Identify which cell holds the provided text, then report its (X, Y) central coordinate. 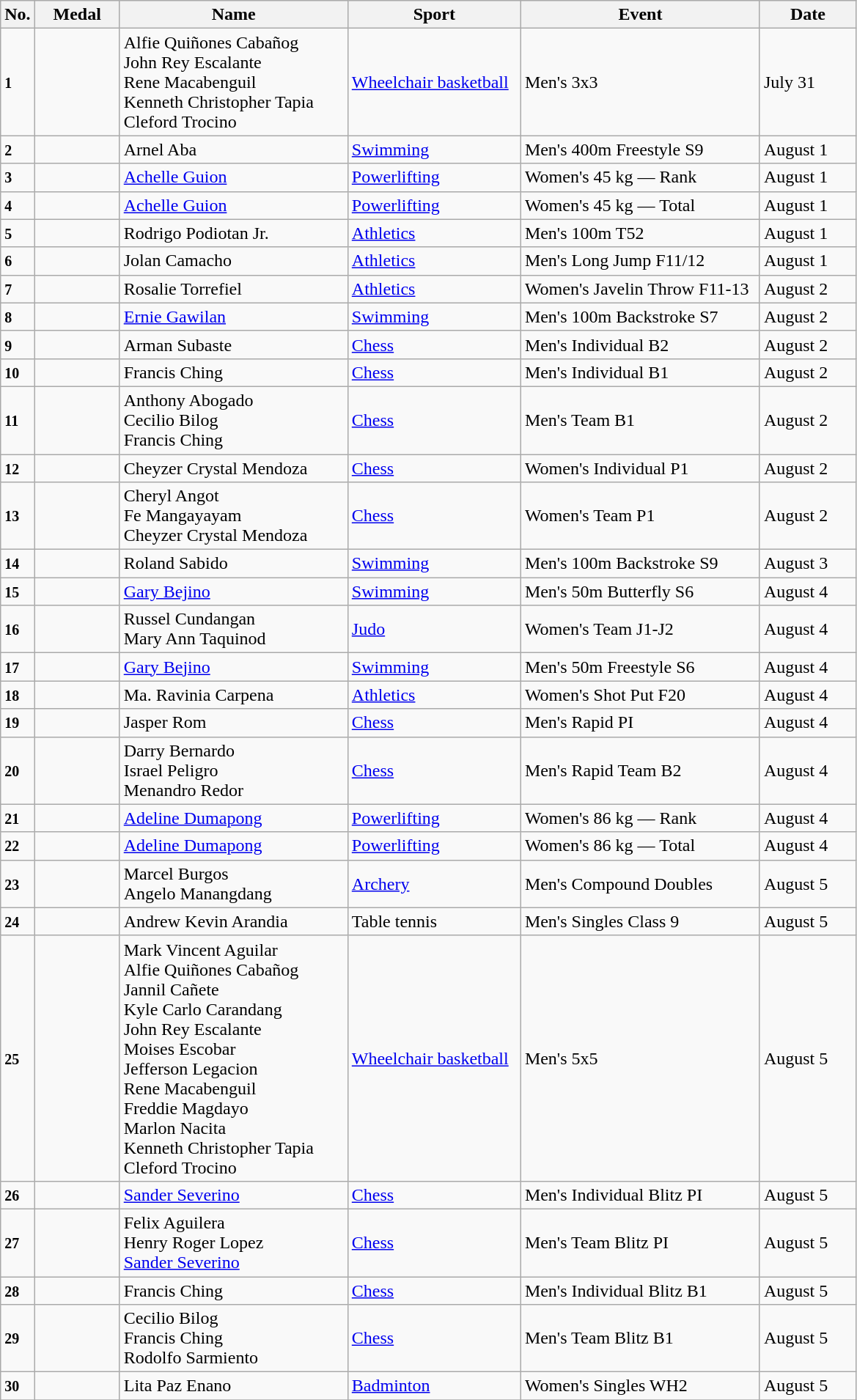
Date (808, 15)
20 (18, 770)
Rodrigo Podiotan Jr. (233, 233)
2 (18, 150)
27 (18, 1242)
Men's 5x5 (640, 1058)
Women's Javelin Throw F11-13 (640, 289)
Women's Team J1-J2 (640, 629)
28 (18, 1291)
Men's Individual B2 (640, 345)
Archery (434, 884)
Women's 45 kg ― Total (640, 205)
Women's Individual P1 (640, 468)
16 (18, 629)
Marcel BurgosAngelo Manangdang (233, 884)
Women's Shot Put F20 (640, 695)
9 (18, 345)
Andrew Kevin Arandia (233, 921)
Sport (434, 15)
August 3 (808, 564)
Jolan Camacho (233, 261)
Men's Rapid Team B2 (640, 770)
30 (18, 1386)
17 (18, 667)
8 (18, 317)
26 (18, 1195)
Table tennis (434, 921)
10 (18, 372)
15 (18, 592)
21 (18, 818)
Cecilio BilogFrancis ChingRodolfo Sarmiento (233, 1338)
Men's 3x3 (640, 82)
Men's Individual Blitz B1 (640, 1291)
24 (18, 921)
Men's Individual B1 (640, 372)
25 (18, 1058)
Men's Singles Class 9 (640, 921)
14 (18, 564)
Men's 100m Backstroke S7 (640, 317)
Men's Long Jump F11/12 (640, 261)
Arman Subaste (233, 345)
Ma. Ravinia Carpena (233, 695)
Men's 100m Backstroke S9 (640, 564)
11 (18, 420)
Darry BernardoIsrael PeligroMenandro Redor (233, 770)
22 (18, 846)
Event (640, 15)
Medal (77, 15)
Cheyzer Crystal Mendoza (233, 468)
Men's 50m Freestyle S6 (640, 667)
Women's Team P1 (640, 516)
19 (18, 723)
Men's Compound Doubles (640, 884)
3 (18, 177)
Men's Rapid PI (640, 723)
Men's Team B1 (640, 420)
Name (233, 15)
Women's 45 kg ― Rank (640, 177)
6 (18, 261)
Men's Team Blitz PI (640, 1242)
Lita Paz Enano (233, 1386)
No. (18, 15)
Women's 86 kg ― Rank (640, 818)
Men's Individual Blitz PI (640, 1195)
Arnel Aba (233, 150)
Felix AguileraHenry Roger LopezSander Severino (233, 1242)
Cheryl AngotFe MangayayamCheyzer Crystal Mendoza (233, 516)
Alfie Quiñones CabañogJohn Rey EscalanteRene MacabenguilKenneth Christopher TapiaCleford Trocino (233, 82)
12 (18, 468)
13 (18, 516)
Jasper Rom (233, 723)
Women's Singles WH2 (640, 1386)
Rosalie Torrefiel (233, 289)
Men's Team Blitz B1 (640, 1338)
18 (18, 695)
Russel CundanganMary Ann Taquinod (233, 629)
Men's 50m Butterfly S6 (640, 592)
Badminton (434, 1386)
29 (18, 1338)
1 (18, 82)
July 31 (808, 82)
5 (18, 233)
Women's 86 kg ― Total (640, 846)
23 (18, 884)
Sander Severino (233, 1195)
Men's 100m T52 (640, 233)
4 (18, 205)
Men's 400m Freestyle S9 (640, 150)
Anthony AbogadoCecilio BilogFrancis Ching (233, 420)
Roland Sabido (233, 564)
7 (18, 289)
Judo (434, 629)
Ernie Gawilan (233, 317)
